Identify which cell holds the provided text, then report its (x, y) central coordinate. 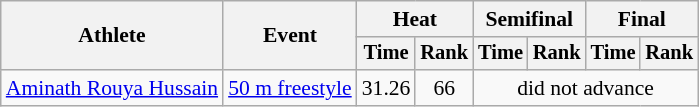
Heat (415, 19)
Final (642, 19)
50 m freestyle (290, 88)
did not advance (586, 88)
Semifinal (529, 19)
Event (290, 36)
66 (444, 88)
31.26 (386, 88)
Athlete (112, 36)
Aminath Rouya Hussain (112, 88)
